For the text-containing cell, return its midpoint in (x, y) coordinate format. 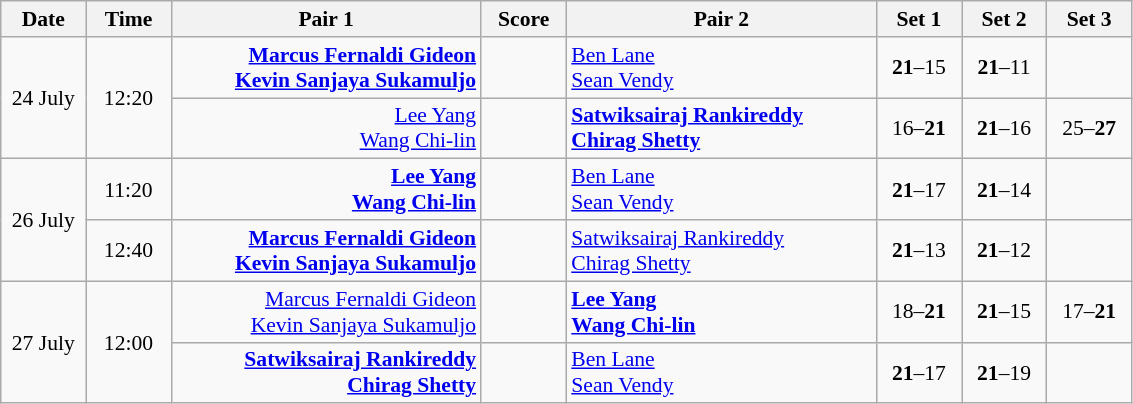
12:00 (128, 342)
11:20 (128, 190)
Score (524, 19)
21–12 (1004, 250)
25–27 (1090, 128)
12:20 (128, 98)
Pair 1 (326, 19)
21–19 (1004, 372)
Date (44, 19)
Set 3 (1090, 19)
21–16 (1004, 128)
Pair 2 (721, 19)
21–14 (1004, 190)
18–21 (918, 312)
Time (128, 19)
27 July (44, 342)
24 July (44, 98)
Set 2 (1004, 19)
26 July (44, 220)
21–13 (918, 250)
21–11 (1004, 68)
Set 1 (918, 19)
17–21 (1090, 312)
12:40 (128, 250)
16–21 (918, 128)
